Capture the cell that displays the provided text and extract its [x, y] central coordinate. 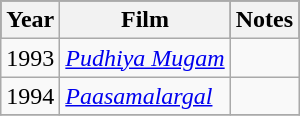
Notes [264, 20]
Paasamalargal [145, 96]
1993 [30, 58]
1994 [30, 96]
Film [145, 20]
Pudhiya Mugam [145, 58]
Year [30, 20]
